Output the [X, Y] coordinate of the center of the cell containing the given text.  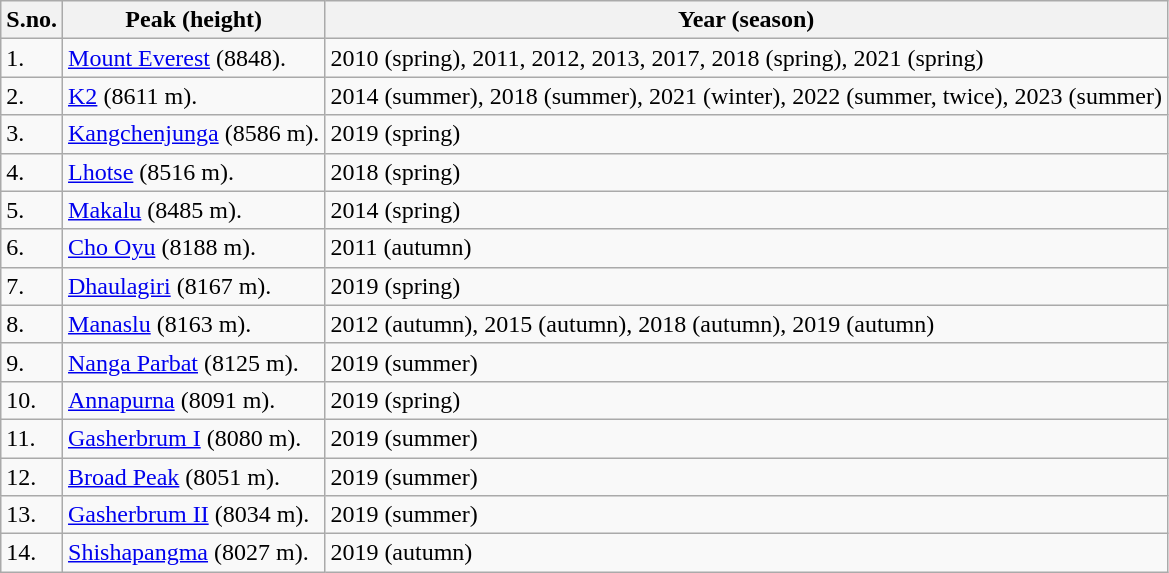
2014 (spring) [746, 210]
Dhaulagiri (8167 m). [194, 286]
13. [32, 515]
2018 (spring) [746, 172]
Lhotse (8516 m). [194, 172]
S.no. [32, 20]
Year (season) [746, 20]
Gasherbrum II (8034 m). [194, 515]
3. [32, 134]
10. [32, 400]
7. [32, 286]
8. [32, 324]
6. [32, 248]
Peak (height) [194, 20]
12. [32, 477]
Shishapangma (8027 m). [194, 553]
Annapurna (8091 m). [194, 400]
Broad Peak (8051 m). [194, 477]
Gasherbrum I (8080 m). [194, 438]
4. [32, 172]
Nanga Parbat (8125 m). [194, 362]
2014 (summer), 2018 (summer), 2021 (winter), 2022 (summer, twice), 2023 (summer) [746, 96]
Cho Oyu (8188 m). [194, 248]
Makalu (8485 m). [194, 210]
11. [32, 438]
5. [32, 210]
2. [32, 96]
2010 (spring), 2011, 2012, 2013, 2017, 2018 (spring), 2021 (spring) [746, 58]
Mount Everest (8848). [194, 58]
K2 (8611 m). [194, 96]
1. [32, 58]
Kangchenjunga (8586 m). [194, 134]
2012 (autumn), 2015 (autumn), 2018 (autumn), 2019 (autumn) [746, 324]
Manaslu (8163 m). [194, 324]
9. [32, 362]
2019 (autumn) [746, 553]
2011 (autumn) [746, 248]
14. [32, 553]
